Locate the cell with the specified text and output its [x, y] center coordinate. 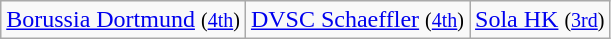
DVSC Schaeffler (4th) [357, 20]
Sola HK (3rd) [540, 20]
Borussia Dortmund (4th) [124, 20]
